Return the [X, Y] coordinate for the center point of the cell that contains the specified text.  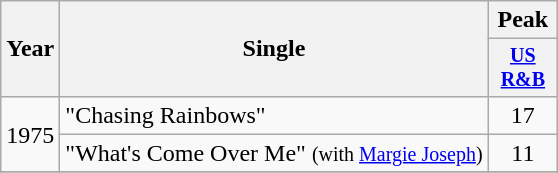
Peak [522, 20]
Year [30, 49]
1975 [30, 134]
"What's Come Over Me" (with Margie Joseph) [274, 153]
"Chasing Rainbows" [274, 115]
Single [274, 49]
11 [522, 153]
17 [522, 115]
USR&B [522, 68]
